Provide the [X, Y] coordinate of the cell's center where the given text is located.  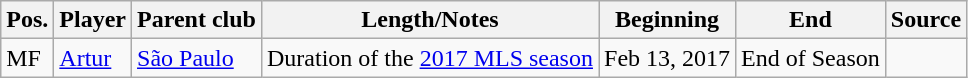
Pos. [28, 20]
Beginning [666, 20]
Duration of the 2017 MLS season [430, 58]
MF [28, 58]
Artur [93, 58]
São Paulo [197, 58]
End of Season [811, 58]
Feb 13, 2017 [666, 58]
Player [93, 20]
Length/Notes [430, 20]
Source [926, 20]
Parent club [197, 20]
End [811, 20]
